Extract the (x, y) coordinate from the center of the cell holding the provided text.  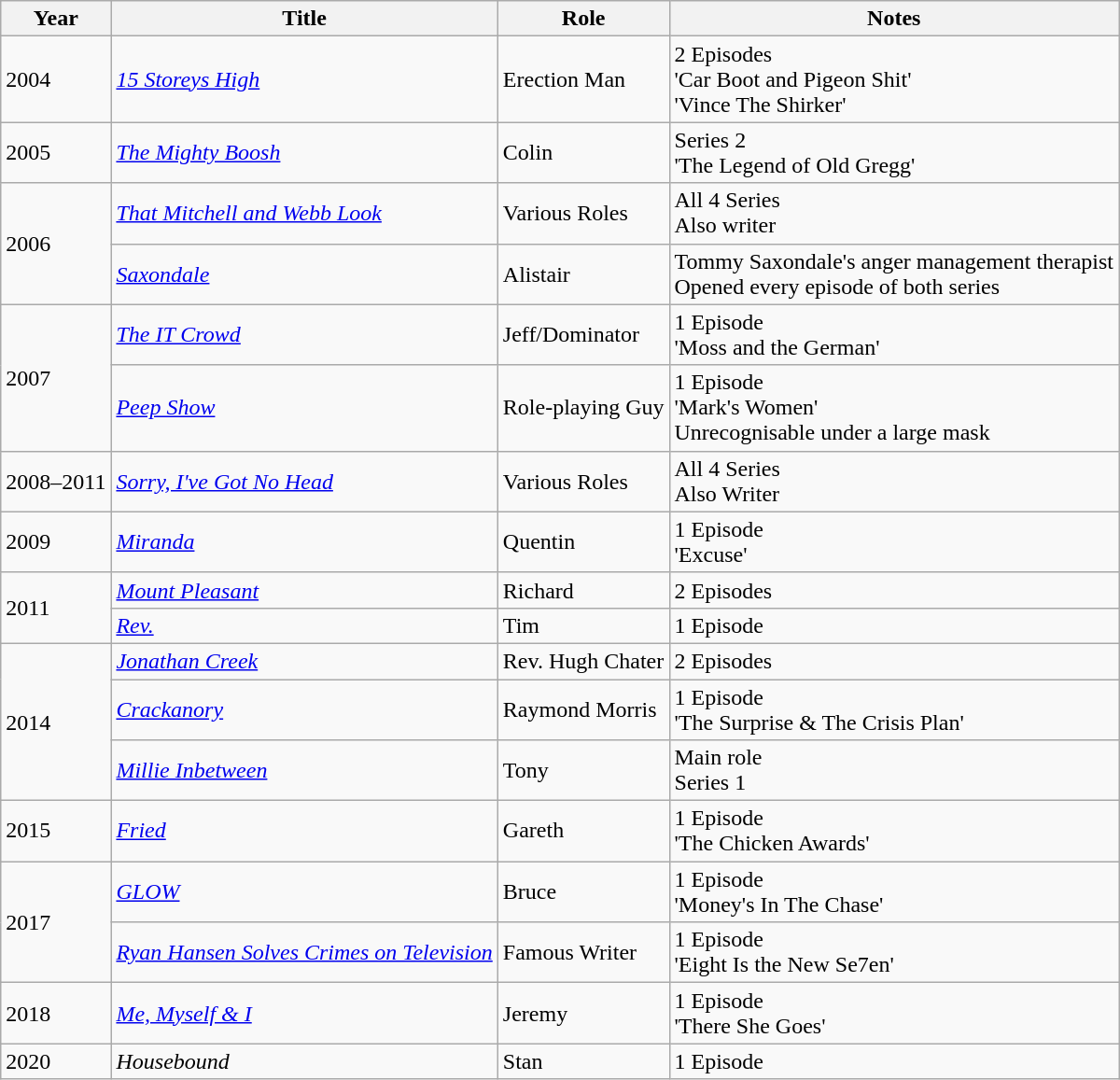
Jeremy (583, 1014)
2007 (56, 377)
Miranda (304, 541)
1 Episode'Mark's Women'Unrecognisable under a large mask (894, 408)
Gareth (583, 831)
1 Episode'Money's In The Chase' (894, 892)
Role (583, 19)
Rev. Hugh Chater (583, 661)
Crackanory (304, 709)
All 4 SeriesAlso writer (894, 213)
That Mitchell and Webb Look (304, 213)
Famous Writer (583, 952)
15 Storeys High (304, 79)
2020 (56, 1061)
Saxondale (304, 274)
2015 (56, 831)
All 4 SeriesAlso Writer (894, 482)
Housebound (304, 1061)
Stan (583, 1061)
Ryan Hansen Solves Crimes on Television (304, 952)
Rev. (304, 625)
2 Episodes'Car Boot and Pigeon Shit''Vince The Shirker' (894, 79)
Colin (583, 153)
2017 (56, 922)
Tommy Saxondale's anger management therapistOpened every episode of both series (894, 274)
Bruce (583, 892)
Tim (583, 625)
Fried (304, 831)
The IT Crowd (304, 334)
1 Episode'Moss and the German' (894, 334)
2008–2011 (56, 482)
Tony (583, 771)
Year (56, 19)
Me, Myself & I (304, 1014)
Mount Pleasant (304, 590)
Erection Man (583, 79)
2006 (56, 244)
2014 (56, 722)
Jonathan Creek (304, 661)
Main roleSeries 1 (894, 771)
Richard (583, 590)
Millie Inbetween (304, 771)
1 Episode'The Surprise & The Crisis Plan' (894, 709)
Sorry, I've Got No Head (304, 482)
Peep Show (304, 408)
2018 (56, 1014)
Role-playing Guy (583, 408)
2005 (56, 153)
Alistair (583, 274)
Raymond Morris (583, 709)
2004 (56, 79)
1 Episode'Excuse' (894, 541)
Series 2'The Legend of Old Gregg' (894, 153)
1 Episode'Eight Is the New Se7en' (894, 952)
GLOW (304, 892)
2009 (56, 541)
1 Episode'There She Goes' (894, 1014)
Notes (894, 19)
Quentin (583, 541)
1 Episode'The Chicken Awards' (894, 831)
Jeff/Dominator (583, 334)
2011 (56, 608)
Title (304, 19)
The Mighty Boosh (304, 153)
